Return the [X, Y] coordinate for the center point of the cell that contains the specified text.  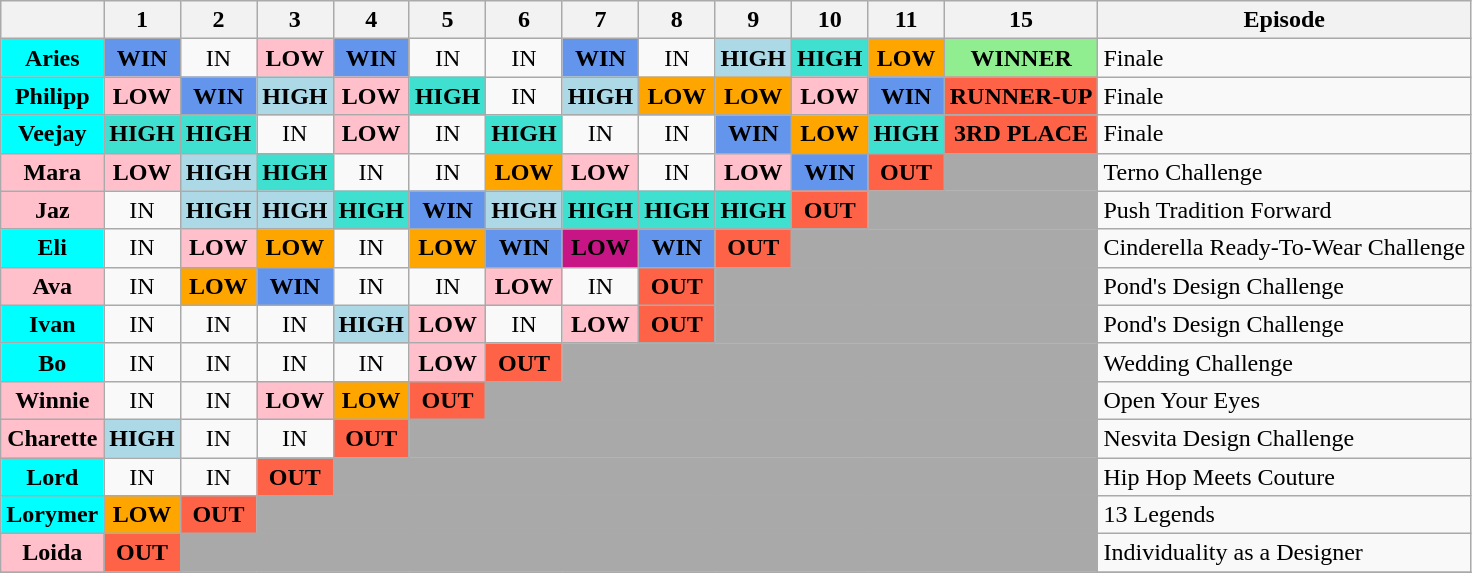
Ava [52, 286]
Mara [52, 172]
Episode [1284, 20]
15 [1021, 20]
Loida [52, 553]
Nesvita Design Challenge [1284, 438]
Wedding Challenge [1284, 362]
Bo [52, 362]
8 [677, 20]
Charette [52, 438]
9 [753, 20]
Jaz [52, 210]
Terno Challenge [1284, 172]
WINNER [1021, 58]
3 [295, 20]
5 [447, 20]
Individuality as a Designer [1284, 553]
Hip Hop Meets Couture [1284, 477]
13 Legends [1284, 515]
7 [600, 20]
1 [142, 20]
Cinderella Ready-To-Wear Challenge [1284, 248]
11 [906, 20]
4 [371, 20]
Lorymer [52, 515]
3RD PLACE [1021, 134]
Push Tradition Forward [1284, 210]
Open Your Eyes [1284, 400]
Veejay [52, 134]
Eli [52, 248]
RUNNER-UP [1021, 96]
2 [218, 20]
Winnie [52, 400]
10 [829, 20]
Ivan [52, 324]
Philipp [52, 96]
Lord [52, 477]
Aries [52, 58]
6 [524, 20]
